For the text-containing cell, return its midpoint in [x, y] coordinate format. 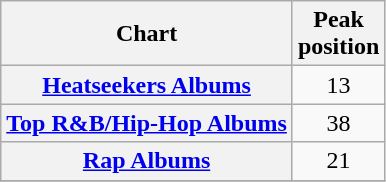
Top R&B/Hip-Hop Albums [147, 123]
Peakposition [338, 34]
Heatseekers Albums [147, 85]
38 [338, 123]
Chart [147, 34]
21 [338, 161]
13 [338, 85]
Rap Albums [147, 161]
